Return [X, Y] of the center of cell containing provided text 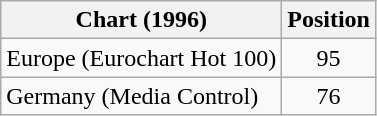
76 [329, 96]
Chart (1996) [142, 20]
Position [329, 20]
Europe (Eurochart Hot 100) [142, 58]
95 [329, 58]
Germany (Media Control) [142, 96]
